Return (x, y) of the center of cell containing provided text 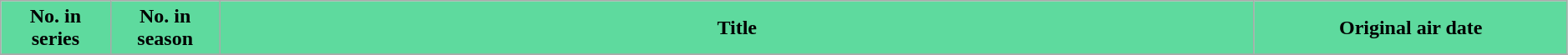
No. inseries (55, 28)
No. inseason (165, 28)
Title (737, 28)
Original air date (1410, 28)
